Output the (X, Y) coordinate of the center of the cell containing the given text.  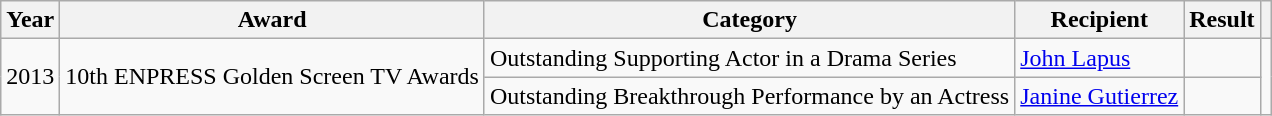
Result (1222, 20)
10th ENPRESS Golden Screen TV Awards (272, 77)
2013 (30, 77)
Janine Gutierrez (1100, 96)
Category (749, 20)
Year (30, 20)
John Lapus (1100, 58)
Outstanding Supporting Actor in a Drama Series (749, 58)
Award (272, 20)
Outstanding Breakthrough Performance by an Actress (749, 96)
Recipient (1100, 20)
